Locate the cell with the specified text and output its (x, y) center coordinate. 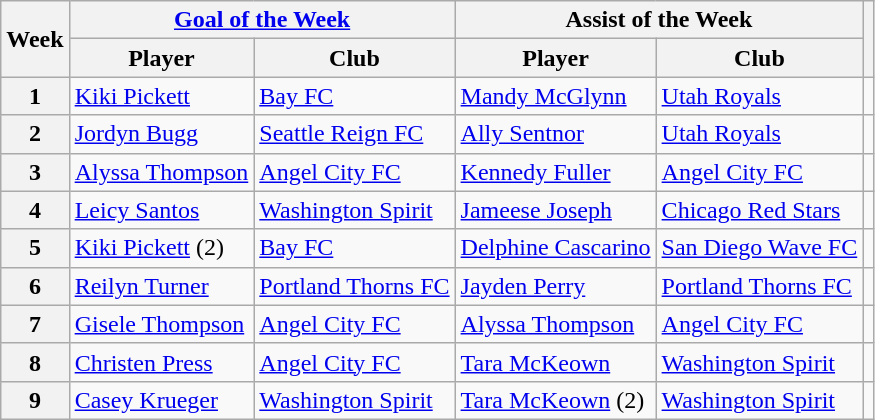
5 (35, 248)
Week (35, 39)
Jameese Joseph (556, 210)
Delphine Cascarino (556, 248)
7 (35, 324)
San Diego Wave FC (760, 248)
Ally Sentnor (556, 134)
6 (35, 286)
Kiki Pickett (162, 96)
8 (35, 362)
Kiki Pickett (2) (162, 248)
Jordyn Bugg (162, 134)
Casey Krueger (162, 400)
9 (35, 400)
4 (35, 210)
Goal of the Week (262, 20)
Seattle Reign FC (354, 134)
Gisele Thompson (162, 324)
Mandy McGlynn (556, 96)
Christen Press (162, 362)
Tara McKeown (556, 362)
Tara McKeown (2) (556, 400)
2 (35, 134)
Chicago Red Stars (760, 210)
Leicy Santos (162, 210)
Reilyn Turner (162, 286)
Jayden Perry (556, 286)
3 (35, 172)
1 (35, 96)
Assist of the Week (659, 20)
Kennedy Fuller (556, 172)
